Extract the [x, y] coordinate from the center of the cell holding the provided text.  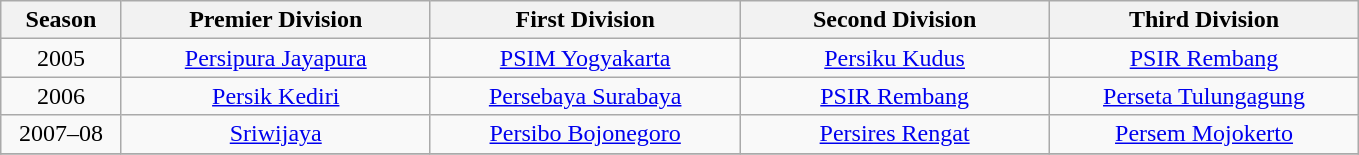
PSIM Yogyakarta [584, 58]
2007–08 [61, 134]
Second Division [894, 20]
Persebaya Surabaya [584, 96]
Season [61, 20]
Persik Kediri [276, 96]
Persiku Kudus [894, 58]
Perseta Tulungagung [1204, 96]
Persires Rengat [894, 134]
First Division [584, 20]
Persipura Jayapura [276, 58]
Third Division [1204, 20]
Persem Mojokerto [1204, 134]
Premier Division [276, 20]
Sriwijaya [276, 134]
2006 [61, 96]
Persibo Bojonegoro [584, 134]
2005 [61, 58]
